Output the [x, y] coordinate of the center of the cell containing the given text.  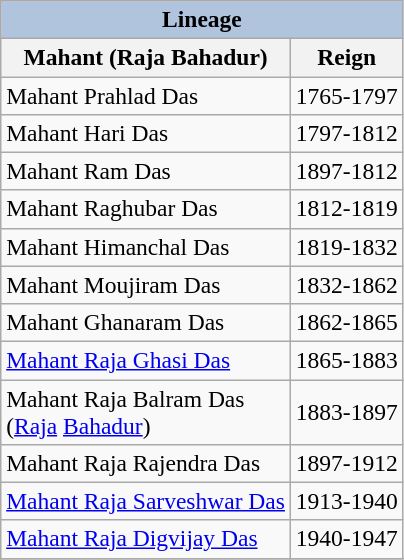
1819-1832 [346, 247]
Mahant Moujiram Das [146, 285]
Mahant Raja Balram Das(Raja Bahadur) [146, 412]
1940-1947 [346, 539]
Mahant Ghanaram Das [146, 322]
Mahant Prahlad Das [146, 95]
Mahant Ram Das [146, 171]
Mahant Raja Ghasi Das [146, 360]
1812-1819 [346, 209]
Mahant Raja Rajendra Das [146, 463]
Reign [346, 57]
Mahant (Raja Bahadur) [146, 57]
1765-1797 [346, 95]
1897-1912 [346, 463]
Mahant Raja Sarveshwar Das [146, 501]
1862-1865 [346, 322]
1797-1812 [346, 133]
1913-1940 [346, 501]
Mahant Himanchal Das [146, 247]
Mahant Raja Digvijay Das [146, 539]
1832-1862 [346, 285]
1883-1897 [346, 412]
Mahant Raghubar Das [146, 209]
Mahant Hari Das [146, 133]
1897-1812 [346, 171]
1865-1883 [346, 360]
Lineage [202, 19]
